For the text-containing cell, return its midpoint in (x, y) coordinate format. 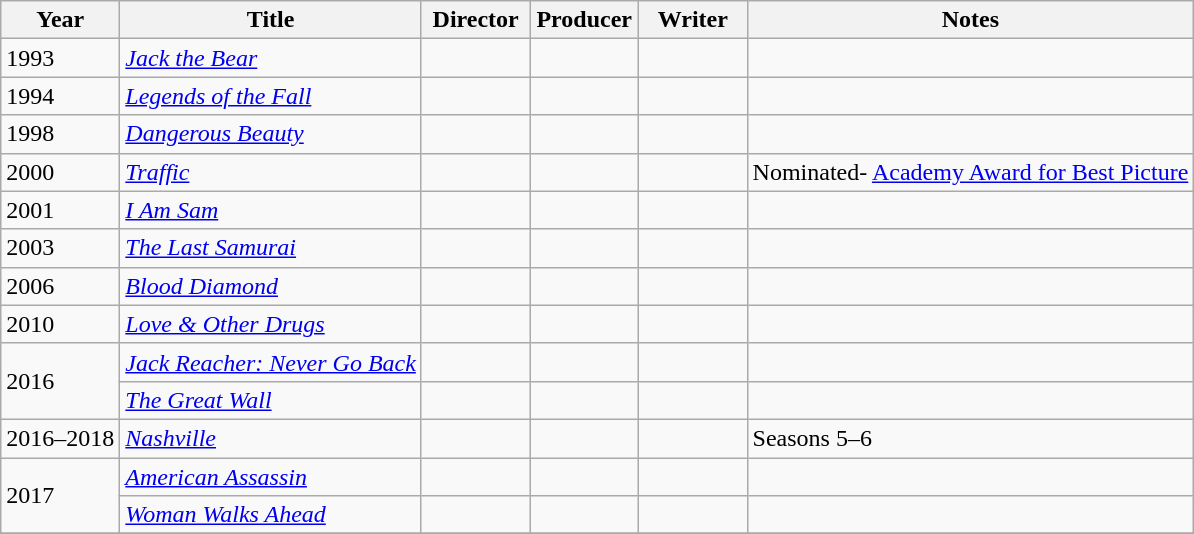
Seasons 5–6 (970, 438)
2016 (60, 381)
Writer (694, 20)
I Am Sam (271, 210)
2001 (60, 210)
Dangerous Beauty (271, 134)
Producer (584, 20)
Love & Other Drugs (271, 324)
1994 (60, 96)
Year (60, 20)
Jack the Bear (271, 58)
1998 (60, 134)
Legends of the Fall (271, 96)
Nominated- Academy Award for Best Picture (970, 172)
The Great Wall (271, 400)
2003 (60, 248)
American Assassin (271, 477)
2017 (60, 496)
Jack Reacher: Never Go Back (271, 362)
Title (271, 20)
The Last Samurai (271, 248)
Notes (970, 20)
Traffic (271, 172)
Blood Diamond (271, 286)
2010 (60, 324)
2016–2018 (60, 438)
1993 (60, 58)
Woman Walks Ahead (271, 515)
2006 (60, 286)
Director (476, 20)
2000 (60, 172)
Nashville (271, 438)
